Scan for the cell matching the given text and deliver its (X, Y) coordinate at center. 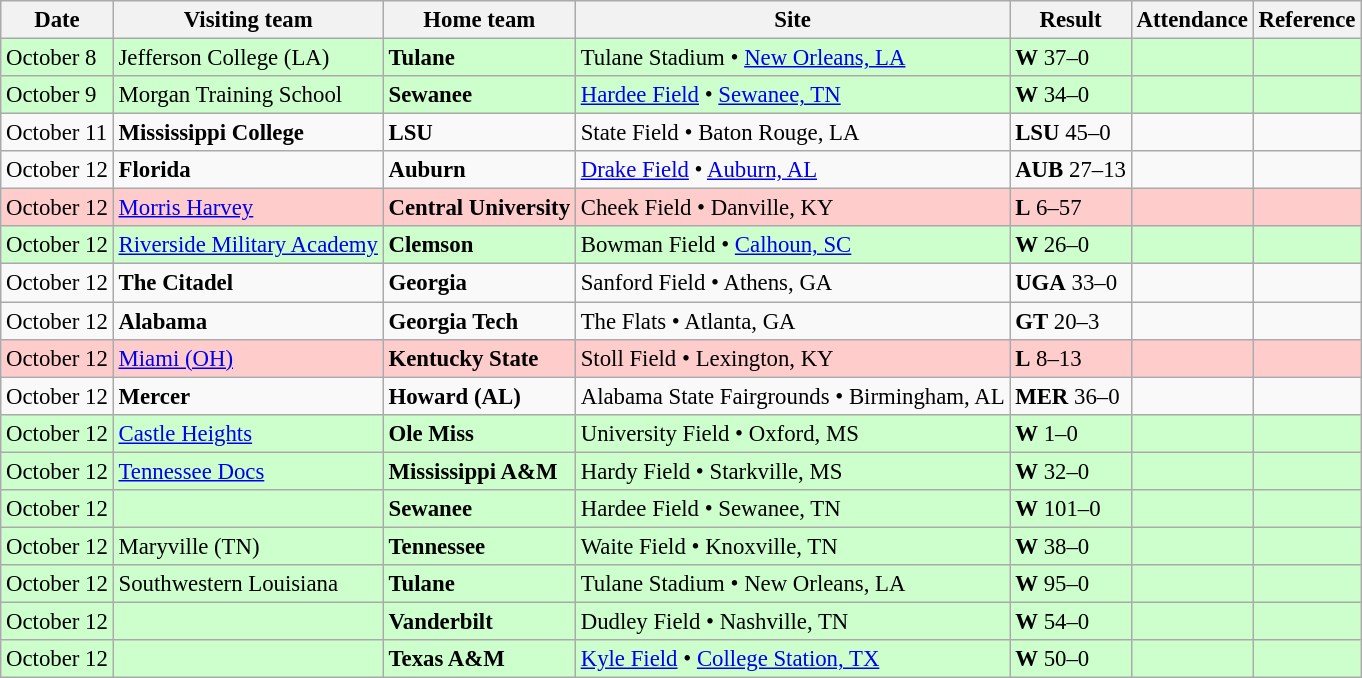
Kentucky State (479, 358)
Home team (479, 20)
W 37–0 (1070, 58)
Tennessee (479, 546)
Texas A&M (479, 659)
W 38–0 (1070, 546)
Central University (479, 208)
October 11 (57, 133)
MER 36–0 (1070, 396)
Site (792, 20)
Jefferson College (LA) (248, 58)
Dudley Field • Nashville, TN (792, 621)
Cheek Field • Danville, KY (792, 208)
Mississippi College (248, 133)
Howard (AL) (479, 396)
LSU (479, 133)
Attendance (1192, 20)
Georgia Tech (479, 321)
The Citadel (248, 283)
Castle Heights (248, 433)
Hardy Field • Starkville, MS (792, 471)
Reference (1307, 20)
Sanford Field • Athens, GA (792, 283)
Date (57, 20)
Maryville (TN) (248, 546)
Mississippi A&M (479, 471)
W 101–0 (1070, 509)
Florida (248, 170)
October 8 (57, 58)
W 32–0 (1070, 471)
Morgan Training School (248, 95)
W 1–0 (1070, 433)
Alabama (248, 321)
GT 20–3 (1070, 321)
L 8–13 (1070, 358)
Bowman Field • Calhoun, SC (792, 245)
Stoll Field • Lexington, KY (792, 358)
Alabama State Fairgrounds • Birmingham, AL (792, 396)
Visiting team (248, 20)
Auburn (479, 170)
Clemson (479, 245)
October 9 (57, 95)
Kyle Field • College Station, TX (792, 659)
Georgia (479, 283)
W 95–0 (1070, 584)
L 6–57 (1070, 208)
Waite Field • Knoxville, TN (792, 546)
Tennessee Docs (248, 471)
W 34–0 (1070, 95)
W 54–0 (1070, 621)
W 50–0 (1070, 659)
Drake Field • Auburn, AL (792, 170)
Morris Harvey (248, 208)
LSU 45–0 (1070, 133)
Riverside Military Academy (248, 245)
Vanderbilt (479, 621)
Southwestern Louisiana (248, 584)
The Flats • Atlanta, GA (792, 321)
State Field • Baton Rouge, LA (792, 133)
Ole Miss (479, 433)
W 26–0 (1070, 245)
Result (1070, 20)
AUB 27–13 (1070, 170)
UGA 33–0 (1070, 283)
University Field • Oxford, MS (792, 433)
Mercer (248, 396)
Miami (OH) (248, 358)
